Pinpoint the cell where the given text exists, returning its [x, y] midpoint coordinate. 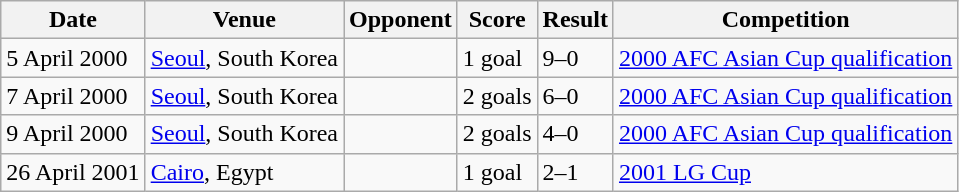
Result [575, 20]
2001 LG Cup [785, 172]
Score [497, 20]
5 April 2000 [73, 58]
Competition [785, 20]
7 April 2000 [73, 96]
Cairo, Egypt [244, 172]
2–1 [575, 172]
4–0 [575, 134]
Opponent [401, 20]
6–0 [575, 96]
26 April 2001 [73, 172]
9 April 2000 [73, 134]
9–0 [575, 58]
Date [73, 20]
Venue [244, 20]
